Output the [x, y] coordinate of the center of the cell containing the given text.  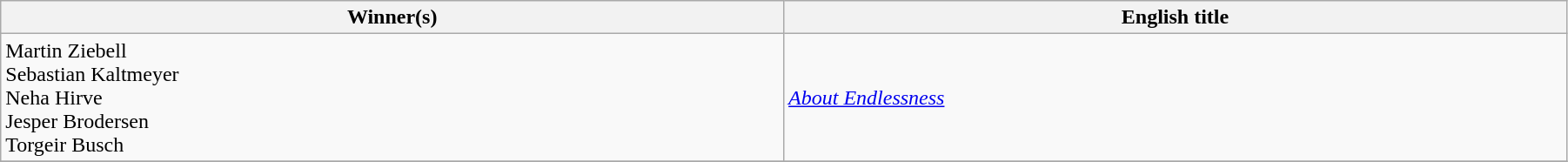
Winner(s) [392, 17]
English title [1176, 17]
Martin Ziebell Sebastian Kaltmeyer Neha Hirve Jesper Brodersen Torgeir Busch [392, 98]
About Endlessness [1176, 98]
